Return the [X, Y] coordinate for the center point of the cell that contains the specified text.  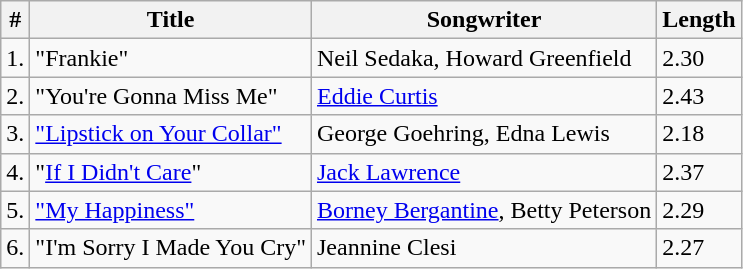
"Lipstick on Your Collar" [171, 134]
Eddie Curtis [484, 96]
"Frankie" [171, 58]
"I'm Sorry I Made You Cry" [171, 248]
2. [16, 96]
2.30 [699, 58]
Length [699, 20]
George Goehring, Edna Lewis [484, 134]
Neil Sedaka, Howard Greenfield [484, 58]
2.43 [699, 96]
"If I Didn't Care" [171, 172]
2.29 [699, 210]
"My Happiness" [171, 210]
2.37 [699, 172]
Jeannine Clesi [484, 248]
"You're Gonna Miss Me" [171, 96]
Jack Lawrence [484, 172]
# [16, 20]
1. [16, 58]
Songwriter [484, 20]
3. [16, 134]
5. [16, 210]
6. [16, 248]
2.18 [699, 134]
4. [16, 172]
Borney Bergantine, Betty Peterson [484, 210]
2.27 [699, 248]
Title [171, 20]
